Capture the cell that displays the provided text and extract its (x, y) central coordinate. 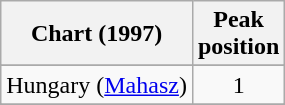
Hungary (Mahasz) (97, 85)
Peakposition (238, 34)
1 (238, 85)
Chart (1997) (97, 34)
